Determine the (x, y) coordinate at the center of the cell enclosing the given text.  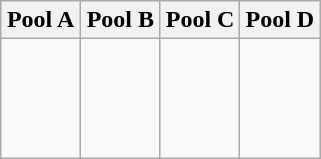
Pool C (200, 20)
Pool D (280, 20)
Pool A (41, 20)
Pool B (120, 20)
